For the text-containing cell, return its midpoint in (X, Y) coordinate format. 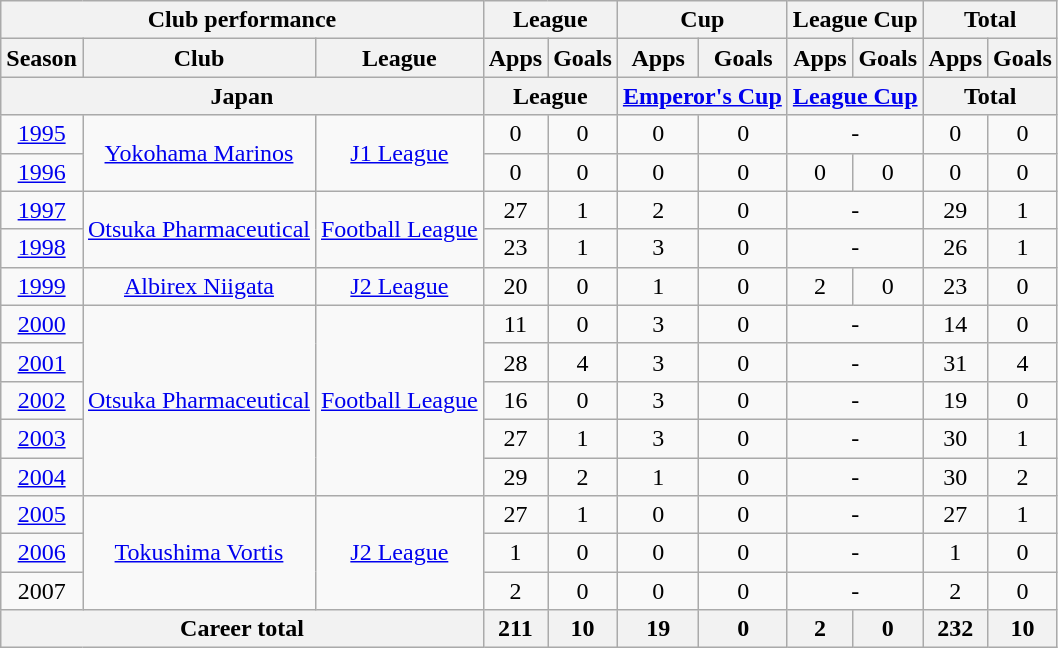
11 (515, 324)
Japan (242, 96)
2000 (42, 324)
20 (515, 286)
J1 League (399, 153)
1999 (42, 286)
2006 (42, 553)
1996 (42, 172)
Yokohama Marinos (198, 153)
Season (42, 58)
Career total (242, 629)
14 (955, 324)
2003 (42, 438)
1997 (42, 210)
1995 (42, 134)
Cup (702, 20)
Tokushima Vortis (198, 553)
16 (515, 400)
1998 (42, 248)
Emperor's Cup (702, 96)
2007 (42, 591)
232 (955, 629)
26 (955, 248)
211 (515, 629)
Club (198, 58)
2001 (42, 362)
31 (955, 362)
Club performance (242, 20)
28 (515, 362)
2002 (42, 400)
Albirex Niigata (198, 286)
2004 (42, 477)
2005 (42, 515)
